Extract the (x, y) coordinate from the center of the cell holding the provided text.  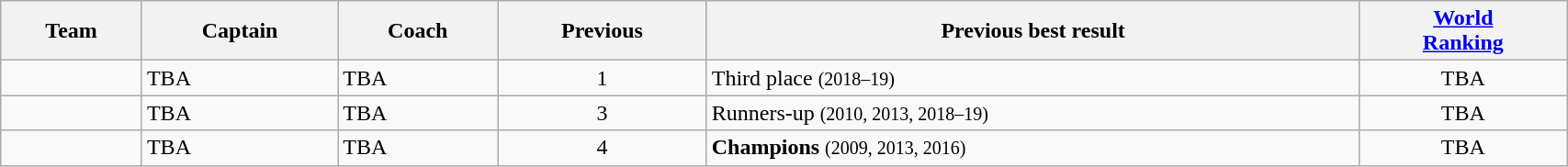
Captain (239, 31)
4 (603, 148)
WorldRanking (1463, 31)
Champions (2009, 2013, 2016) (1032, 148)
1 (603, 78)
3 (603, 113)
Third place (2018–19) (1032, 78)
Coach (418, 31)
Runners-up (2010, 2013, 2018–19) (1032, 113)
Team (72, 31)
Previous (603, 31)
Previous best result (1032, 31)
